Return the [x, y] coordinate for the center point of the cell that contains the specified text.  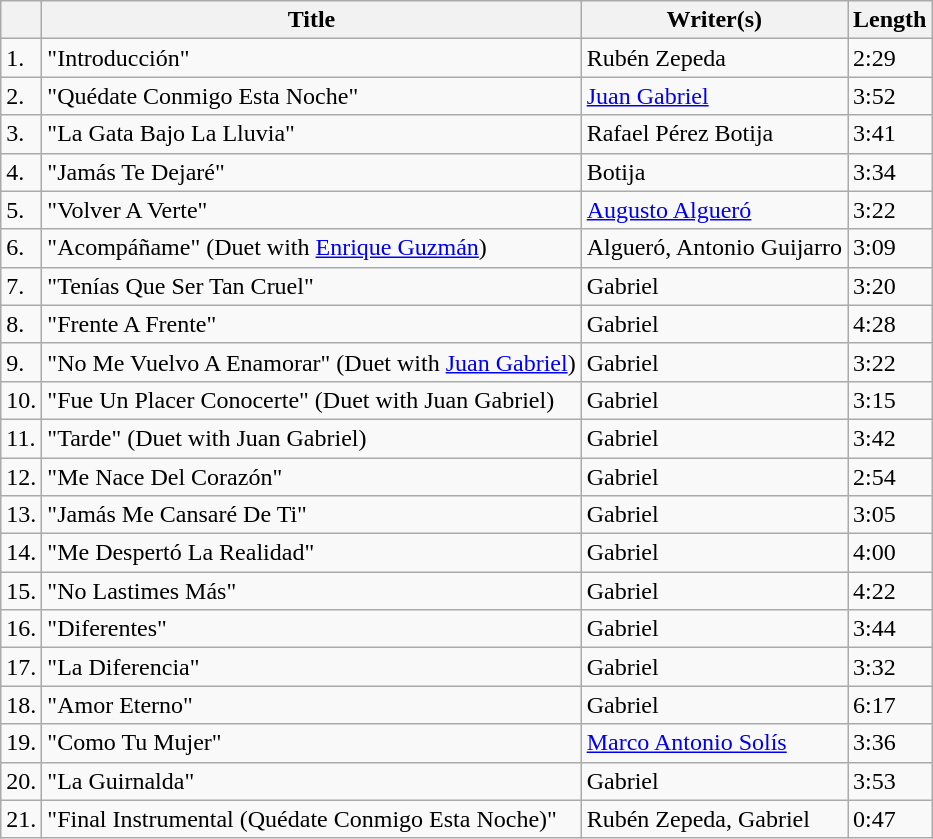
"No Lastimes Más" [312, 591]
"Quédate Conmigo Esta Noche" [312, 96]
"Como Tu Mujer" [312, 743]
6. [22, 248]
3:42 [890, 438]
14. [22, 553]
"Frente A Frente" [312, 324]
16. [22, 629]
6:17 [890, 705]
7. [22, 286]
20. [22, 781]
2:29 [890, 58]
"No Me Vuelvo A Enamorar" (Duet with Juan Gabriel) [312, 362]
15. [22, 591]
Botija [714, 172]
"Volver A Verte" [312, 210]
9. [22, 362]
4:22 [890, 591]
"La Diferencia" [312, 667]
"Acompáñame" (Duet with Enrique Guzmán) [312, 248]
Augusto Algueró [714, 210]
Rubén Zepeda, Gabriel [714, 819]
Title [312, 20]
3:53 [890, 781]
3:41 [890, 134]
Algueró, Antonio Guijarro [714, 248]
18. [22, 705]
"Jamás Me Cansaré De Ti" [312, 515]
"Me Nace Del Corazón" [312, 477]
3:32 [890, 667]
8. [22, 324]
"Jamás Te Dejaré" [312, 172]
3:15 [890, 400]
"Me Despertó La Realidad" [312, 553]
2:54 [890, 477]
Writer(s) [714, 20]
3:52 [890, 96]
3:36 [890, 743]
3:34 [890, 172]
10. [22, 400]
3:20 [890, 286]
"La Guirnalda" [312, 781]
"Tarde" (Duet with Juan Gabriel) [312, 438]
"Final Instrumental (Quédate Conmigo Esta Noche)" [312, 819]
Marco Antonio Solís [714, 743]
Rubén Zepeda [714, 58]
2. [22, 96]
Rafael Pérez Botija [714, 134]
0:47 [890, 819]
12. [22, 477]
"Tenías Que Ser Tan Cruel" [312, 286]
3:05 [890, 515]
19. [22, 743]
"Fue Un Placer Conocerte" (Duet with Juan Gabriel) [312, 400]
4:28 [890, 324]
"La Gata Bajo La Lluvia" [312, 134]
13. [22, 515]
21. [22, 819]
4. [22, 172]
5. [22, 210]
3:09 [890, 248]
17. [22, 667]
"Diferentes" [312, 629]
"Introducción" [312, 58]
"Amor Eterno" [312, 705]
3. [22, 134]
4:00 [890, 553]
Length [890, 20]
3:44 [890, 629]
Juan Gabriel [714, 96]
1. [22, 58]
11. [22, 438]
